Extract the (x, y) coordinate from the center of the cell holding the provided text.  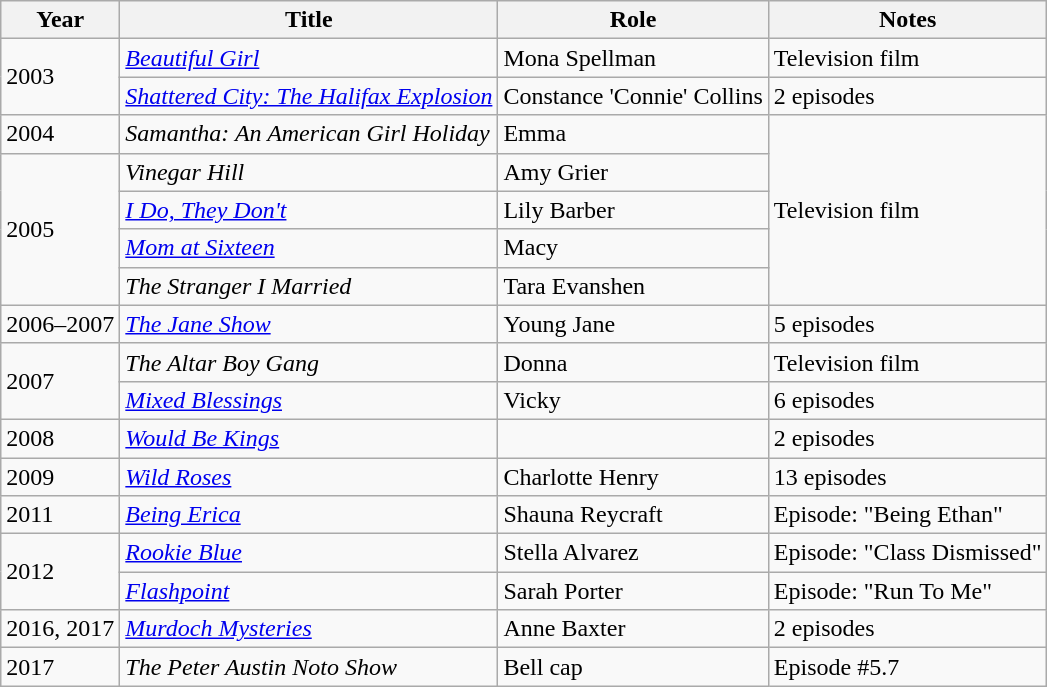
2007 (60, 381)
Donna (633, 362)
Shattered City: The Halifax Explosion (309, 96)
Shauna Reycraft (633, 515)
Being Erica (309, 515)
Constance 'Connie' Collins (633, 96)
Emma (633, 134)
The Altar Boy Gang (309, 362)
I Do, They Don't (309, 210)
2009 (60, 477)
5 episodes (908, 324)
Episode: "Class Dismissed" (908, 553)
Mona Spellman (633, 58)
Bell cap (633, 667)
Anne Baxter (633, 629)
13 episodes (908, 477)
2008 (60, 438)
The Stranger I Married (309, 286)
Vicky (633, 400)
2004 (60, 134)
Stella Alvarez (633, 553)
2011 (60, 515)
Wild Roses (309, 477)
Sarah Porter (633, 591)
Flashpoint (309, 591)
The Jane Show (309, 324)
Notes (908, 20)
Beautiful Girl (309, 58)
Samantha: An American Girl Holiday (309, 134)
2017 (60, 667)
Macy (633, 248)
Tara Evanshen (633, 286)
Charlotte Henry (633, 477)
Young Jane (633, 324)
2016, 2017 (60, 629)
Year (60, 20)
Mom at Sixteen (309, 248)
Mixed Blessings (309, 400)
Would Be Kings (309, 438)
2012 (60, 572)
Vinegar Hill (309, 172)
Murdoch Mysteries (309, 629)
2003 (60, 77)
Rookie Blue (309, 553)
Episode: "Being Ethan" (908, 515)
The Peter Austin Noto Show (309, 667)
Episode: "Run To Me" (908, 591)
Lily Barber (633, 210)
Amy Grier (633, 172)
Title (309, 20)
6 episodes (908, 400)
Role (633, 20)
2005 (60, 229)
Episode #5.7 (908, 667)
2006–2007 (60, 324)
